Find where the given text appears and provide that cell's center as (X, Y) coordinate. 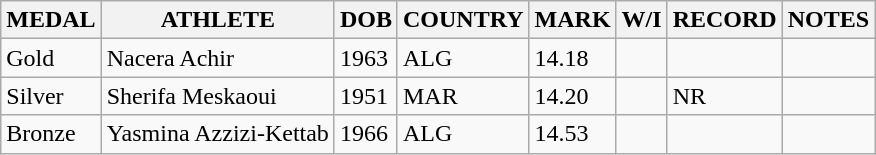
Nacera Achir (218, 58)
MARK (572, 20)
1951 (366, 96)
Yasmina Azzizi-Kettab (218, 134)
NR (724, 96)
14.53 (572, 134)
W/I (642, 20)
14.18 (572, 58)
RECORD (724, 20)
Gold (51, 58)
1963 (366, 58)
Silver (51, 96)
NOTES (828, 20)
MEDAL (51, 20)
ATHLETE (218, 20)
Bronze (51, 134)
DOB (366, 20)
Sherifa Meskaoui (218, 96)
MAR (463, 96)
1966 (366, 134)
14.20 (572, 96)
COUNTRY (463, 20)
